For the text-containing cell, return its midpoint in (X, Y) coordinate format. 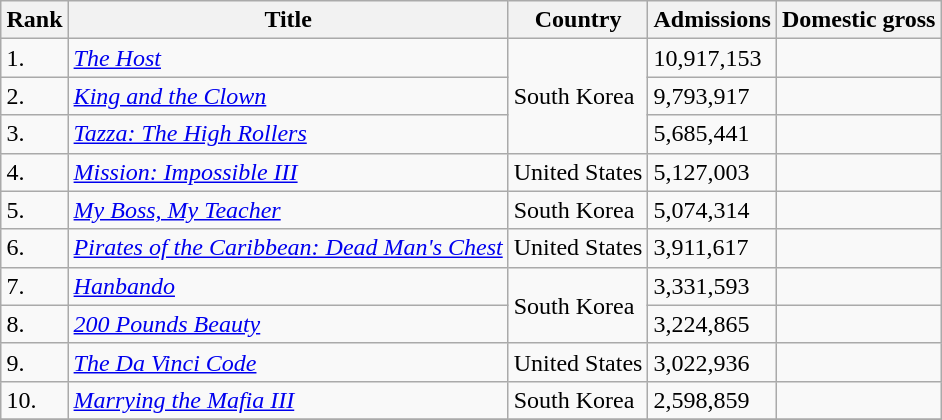
Title (288, 20)
5,685,441 (712, 134)
Rank (34, 20)
200 Pounds Beauty (288, 324)
2,598,859 (712, 400)
Hanbando (288, 286)
3,911,617 (712, 248)
Mission: Impossible III (288, 172)
Marrying the Mafia III (288, 400)
3. (34, 134)
5,127,003 (712, 172)
7. (34, 286)
9. (34, 362)
Tazza: The High Rollers (288, 134)
Domestic gross (858, 20)
4. (34, 172)
9,793,917 (712, 96)
5,074,314 (712, 210)
King and the Clown (288, 96)
2. (34, 96)
3,224,865 (712, 324)
Country (578, 20)
5. (34, 210)
1. (34, 58)
3,022,936 (712, 362)
The Da Vinci Code (288, 362)
The Host (288, 58)
My Boss, My Teacher (288, 210)
10. (34, 400)
3,331,593 (712, 286)
Pirates of the Caribbean: Dead Man's Chest (288, 248)
6. (34, 248)
Admissions (712, 20)
10,917,153 (712, 58)
8. (34, 324)
